Provide the [x, y] coordinate of the cell's center where the given text is located.  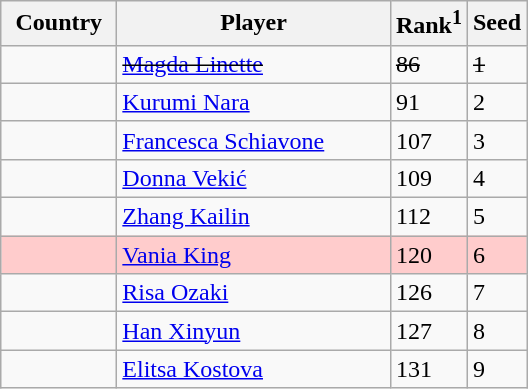
109 [428, 178]
Country [59, 24]
6 [496, 255]
Vania King [254, 255]
Kurumi Nara [254, 102]
112 [428, 217]
91 [428, 102]
3 [496, 140]
5 [496, 217]
8 [496, 331]
Player [254, 24]
120 [428, 255]
Magda Linette [254, 64]
Donna Vekić [254, 178]
7 [496, 293]
86 [428, 64]
Francesca Schiavone [254, 140]
9 [496, 369]
2 [496, 102]
Risa Ozaki [254, 293]
4 [496, 178]
1 [496, 64]
Elitsa Kostova [254, 369]
Seed [496, 24]
Rank1 [428, 24]
126 [428, 293]
Zhang Kailin [254, 217]
Han Xinyun [254, 331]
131 [428, 369]
127 [428, 331]
107 [428, 140]
